Provide the (X, Y) coordinate of the cell's center where the given text is located.  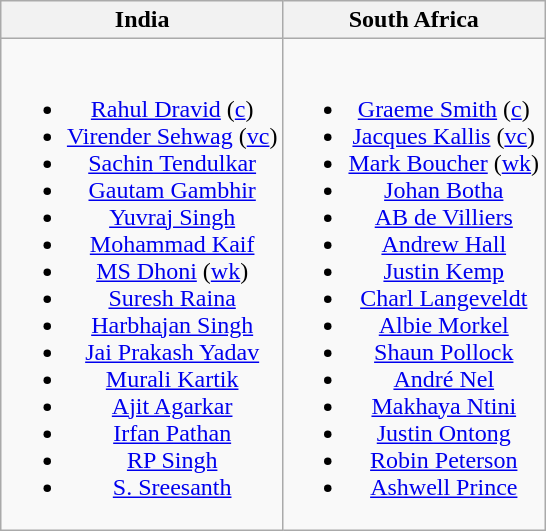
South Africa (414, 20)
India (142, 20)
